Search for the cell housing the specified text and yield its (x, y) center coordinate. 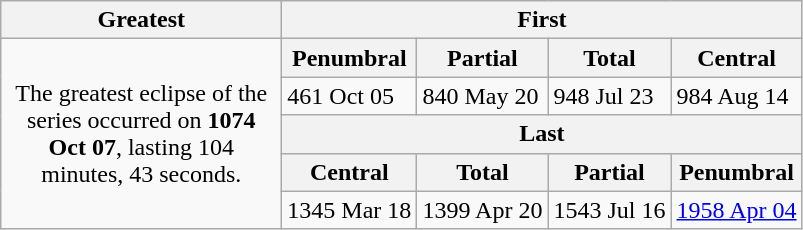
1543 Jul 16 (610, 210)
Last (542, 134)
1399 Apr 20 (482, 210)
1345 Mar 18 (350, 210)
461 Oct 05 (350, 96)
The greatest eclipse of the series occurred on 1074 Oct 07, lasting 104 minutes, 43 seconds. (142, 134)
984 Aug 14 (736, 96)
Greatest (142, 20)
948 Jul 23 (610, 96)
First (542, 20)
840 May 20 (482, 96)
1958 Apr 04 (736, 210)
